Find where the given text appears and provide that cell's center as [X, Y] coordinate. 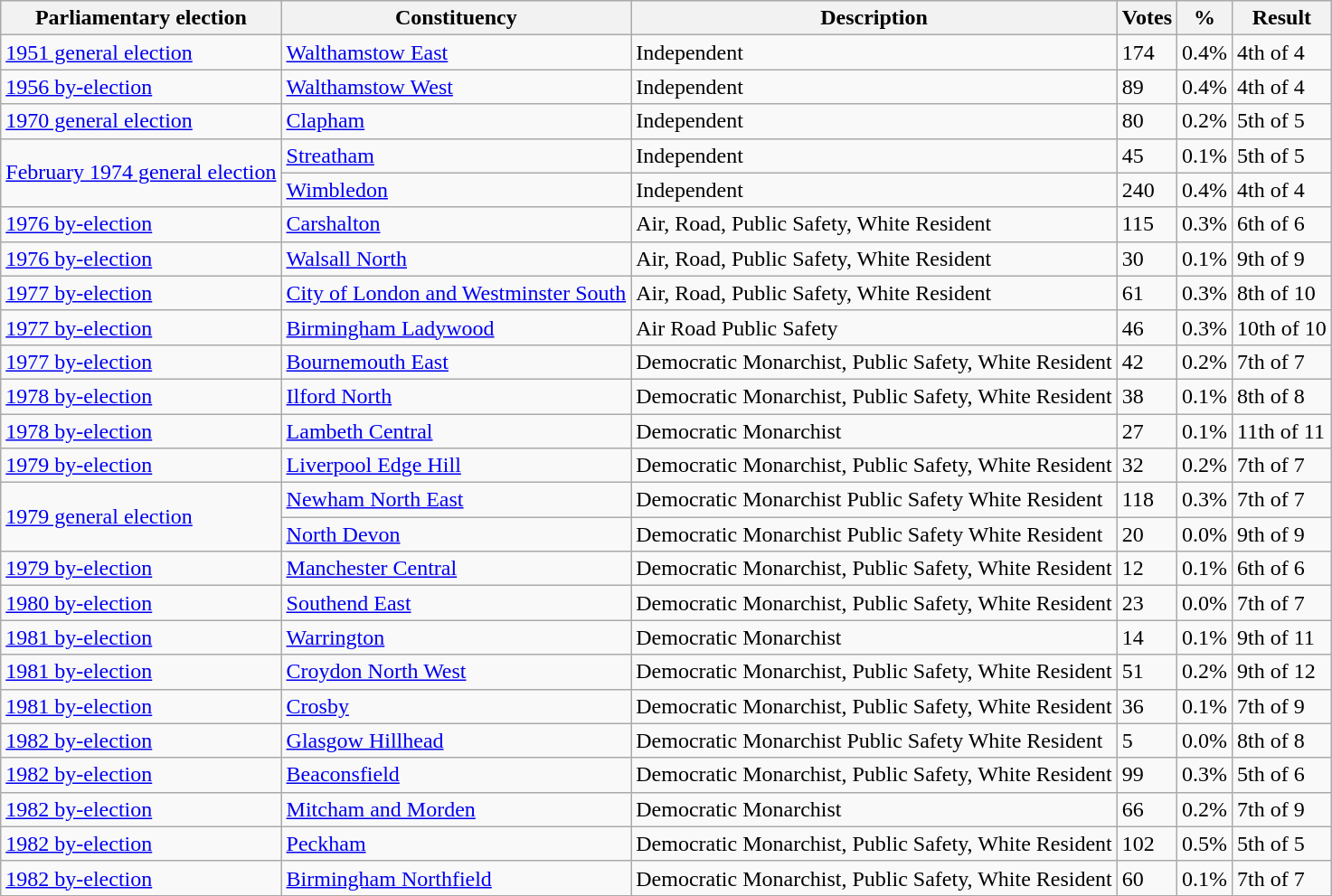
9th of 11 [1282, 637]
99 [1147, 775]
61 [1147, 293]
10th of 10 [1282, 327]
Glasgow Hillhead [456, 740]
14 [1147, 637]
9th of 12 [1282, 672]
174 [1147, 52]
1951 general election [141, 52]
Walthamstow East [456, 52]
240 [1147, 190]
115 [1147, 224]
8th of 10 [1282, 293]
Liverpool Edge Hill [456, 466]
30 [1147, 259]
27 [1147, 431]
1980 by-election [141, 603]
Warrington [456, 637]
Parliamentary election [141, 18]
20 [1147, 534]
Votes [1147, 18]
5 [1147, 740]
February 1974 general election [141, 173]
Walthamstow West [456, 87]
1956 by-election [141, 87]
Peckham [456, 844]
38 [1147, 396]
% [1204, 18]
89 [1147, 87]
45 [1147, 156]
118 [1147, 500]
80 [1147, 121]
Birmingham Ladywood [456, 327]
102 [1147, 844]
Streatham [456, 156]
46 [1147, 327]
Southend East [456, 603]
32 [1147, 466]
Newham North East [456, 500]
42 [1147, 362]
Lambeth Central [456, 431]
City of London and Westminster South [456, 293]
Birmingham Northfield [456, 878]
11th of 11 [1282, 431]
Constituency [456, 18]
23 [1147, 603]
Result [1282, 18]
1970 general election [141, 121]
Bournemouth East [456, 362]
60 [1147, 878]
1979 general election [141, 517]
0.5% [1204, 844]
66 [1147, 809]
12 [1147, 569]
Carshalton [456, 224]
Air Road Public Safety [874, 327]
Mitcham and Morden [456, 809]
Description [874, 18]
Clapham [456, 121]
Manchester Central [456, 569]
Wimbledon [456, 190]
5th of 6 [1282, 775]
Ilford North [456, 396]
Croydon North West [456, 672]
North Devon [456, 534]
Walsall North [456, 259]
Crosby [456, 706]
51 [1147, 672]
Beaconsfield [456, 775]
36 [1147, 706]
